For the text-containing cell, return its midpoint in [X, Y] coordinate format. 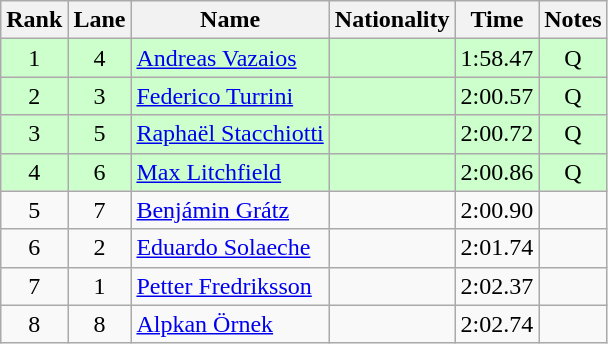
2:02.37 [497, 286]
2:01.74 [497, 248]
Alpkan Örnek [230, 324]
Rank [34, 20]
2:00.90 [497, 210]
2:02.74 [497, 324]
Raphaël Stacchiotti [230, 134]
Nationality [392, 20]
Time [497, 20]
Petter Fredriksson [230, 286]
1:58.47 [497, 58]
2:00.86 [497, 172]
Name [230, 20]
Lane [100, 20]
Notes [573, 20]
2:00.57 [497, 96]
Federico Turrini [230, 96]
Eduardo Solaeche [230, 248]
Andreas Vazaios [230, 58]
Max Litchfield [230, 172]
Benjámin Grátz [230, 210]
2:00.72 [497, 134]
